Output the (x, y) coordinate of the center of the cell containing the given text.  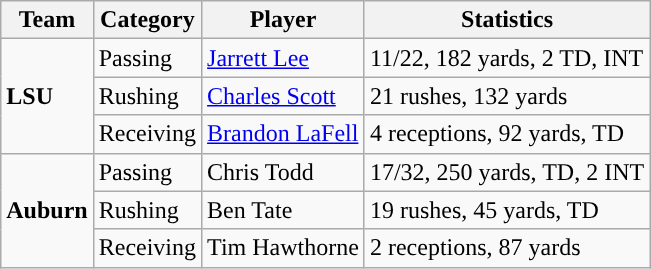
Ben Tate (284, 210)
17/32, 250 yards, TD, 2 INT (506, 172)
Charles Scott (284, 96)
Auburn (47, 210)
Jarrett Lee (284, 58)
2 receptions, 87 yards (506, 248)
Player (284, 20)
21 rushes, 132 yards (506, 96)
Team (47, 20)
Brandon LaFell (284, 134)
Statistics (506, 20)
19 rushes, 45 yards, TD (506, 210)
LSU (47, 96)
Category (147, 20)
11/22, 182 yards, 2 TD, INT (506, 58)
Chris Todd (284, 172)
Tim Hawthorne (284, 248)
4 receptions, 92 yards, TD (506, 134)
